Return [x, y] of the center of cell containing provided text 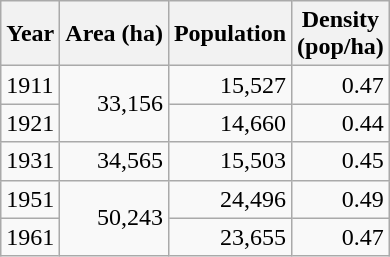
50,243 [114, 218]
1921 [30, 123]
34,565 [114, 161]
Density(pop/ha) [341, 34]
14,660 [230, 123]
1931 [30, 161]
15,503 [230, 161]
15,527 [230, 85]
0.49 [341, 199]
0.44 [341, 123]
Population [230, 34]
1961 [30, 237]
1951 [30, 199]
33,156 [114, 104]
1911 [30, 85]
Area (ha) [114, 34]
23,655 [230, 237]
24,496 [230, 199]
Year [30, 34]
0.45 [341, 161]
